Return the [X, Y] coordinate for the center point of the cell that contains the specified text.  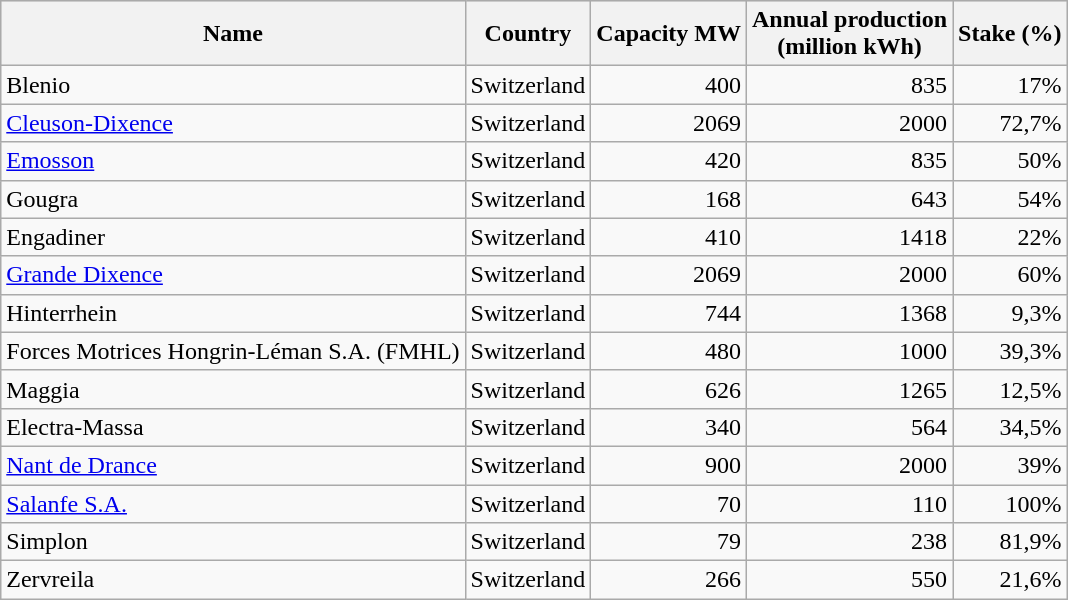
1265 [849, 389]
Stake (%) [1010, 34]
410 [669, 237]
1368 [849, 313]
Hinterrhein [233, 313]
79 [669, 542]
Country [528, 34]
Cleuson-Dixence [233, 123]
Salanfe S.A. [233, 503]
Electra-Massa [233, 427]
60% [1010, 275]
Name [233, 34]
22% [1010, 237]
Simplon [233, 542]
70 [669, 503]
17% [1010, 85]
340 [669, 427]
Capacity MW [669, 34]
564 [849, 427]
39,3% [1010, 351]
34,5% [1010, 427]
Zervreila [233, 580]
Engadiner [233, 237]
Grande Dixence [233, 275]
643 [849, 199]
1418 [849, 237]
Maggia [233, 389]
12,5% [1010, 389]
Annual production(million kWh) [849, 34]
1000 [849, 351]
9,3% [1010, 313]
54% [1010, 199]
550 [849, 580]
626 [669, 389]
400 [669, 85]
Forces Motrices Hongrin-Léman S.A. (FMHL) [233, 351]
Blenio [233, 85]
744 [669, 313]
168 [669, 199]
100% [1010, 503]
39% [1010, 465]
238 [849, 542]
72,7% [1010, 123]
900 [669, 465]
50% [1010, 161]
81,9% [1010, 542]
480 [669, 351]
110 [849, 503]
Gougra [233, 199]
21,6% [1010, 580]
Emosson [233, 161]
266 [669, 580]
Nant de Drance [233, 465]
420 [669, 161]
